Identify which cell holds the provided text, then report its [x, y] central coordinate. 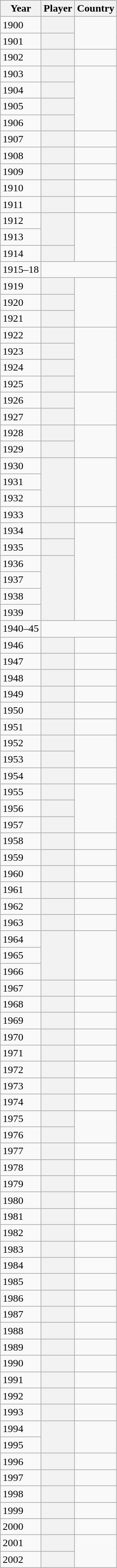
1977 [21, 1151]
1960 [21, 874]
1985 [21, 1282]
1973 [21, 1086]
1913 [21, 237]
1978 [21, 1167]
1947 [21, 661]
1970 [21, 1037]
1907 [21, 139]
1912 [21, 221]
1954 [21, 776]
1906 [21, 123]
1914 [21, 253]
1982 [21, 1233]
1968 [21, 1004]
1936 [21, 564]
1998 [21, 1494]
1919 [21, 286]
1905 [21, 106]
1988 [21, 1331]
1938 [21, 596]
1981 [21, 1216]
1995 [21, 1445]
1948 [21, 678]
1961 [21, 890]
1984 [21, 1266]
1927 [21, 416]
1975 [21, 1119]
1920 [21, 302]
1993 [21, 1412]
1969 [21, 1021]
1983 [21, 1249]
1935 [21, 547]
1925 [21, 384]
1999 [21, 1510]
1903 [21, 74]
1910 [21, 188]
1994 [21, 1429]
1946 [21, 645]
1922 [21, 335]
1937 [21, 580]
1934 [21, 531]
1950 [21, 710]
1966 [21, 971]
1979 [21, 1184]
1980 [21, 1200]
1964 [21, 939]
1924 [21, 368]
1911 [21, 205]
2000 [21, 1527]
1921 [21, 319]
1909 [21, 172]
Player [58, 9]
1989 [21, 1347]
1926 [21, 400]
1955 [21, 792]
1930 [21, 465]
1956 [21, 808]
1976 [21, 1135]
1990 [21, 1363]
1997 [21, 1478]
1963 [21, 923]
1940–45 [21, 629]
1959 [21, 857]
1933 [21, 515]
1908 [21, 155]
2002 [21, 1559]
1902 [21, 57]
1915–18 [21, 270]
Country [96, 9]
1974 [21, 1102]
1939 [21, 612]
1953 [21, 760]
1965 [21, 955]
1928 [21, 433]
1904 [21, 90]
1900 [21, 25]
1932 [21, 498]
1931 [21, 482]
1901 [21, 41]
1957 [21, 825]
1987 [21, 1315]
1986 [21, 1298]
1951 [21, 727]
1949 [21, 694]
1992 [21, 1396]
2001 [21, 1543]
1972 [21, 1070]
1958 [21, 841]
Year [21, 9]
1952 [21, 743]
1929 [21, 449]
1967 [21, 988]
1996 [21, 1461]
1923 [21, 351]
1991 [21, 1380]
1971 [21, 1053]
1962 [21, 906]
